Determine the (X, Y) coordinate at the center of the cell enclosing the given text.  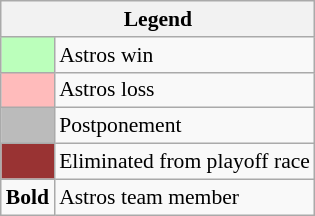
Legend (158, 19)
Eliminated from playoff race (184, 162)
Bold (28, 197)
Astros win (184, 55)
Astros loss (184, 90)
Astros team member (184, 197)
Postponement (184, 126)
